Find where the given text appears and provide that cell's center as [x, y] coordinate. 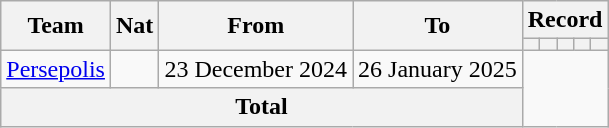
Record [565, 20]
Nat [134, 26]
Persepolis [56, 69]
From [256, 26]
Total [262, 107]
23 December 2024 [256, 69]
To [438, 26]
26 January 2025 [438, 69]
Team [56, 26]
